From the cell containing the given text, extract its center point as [X, Y] coordinate. 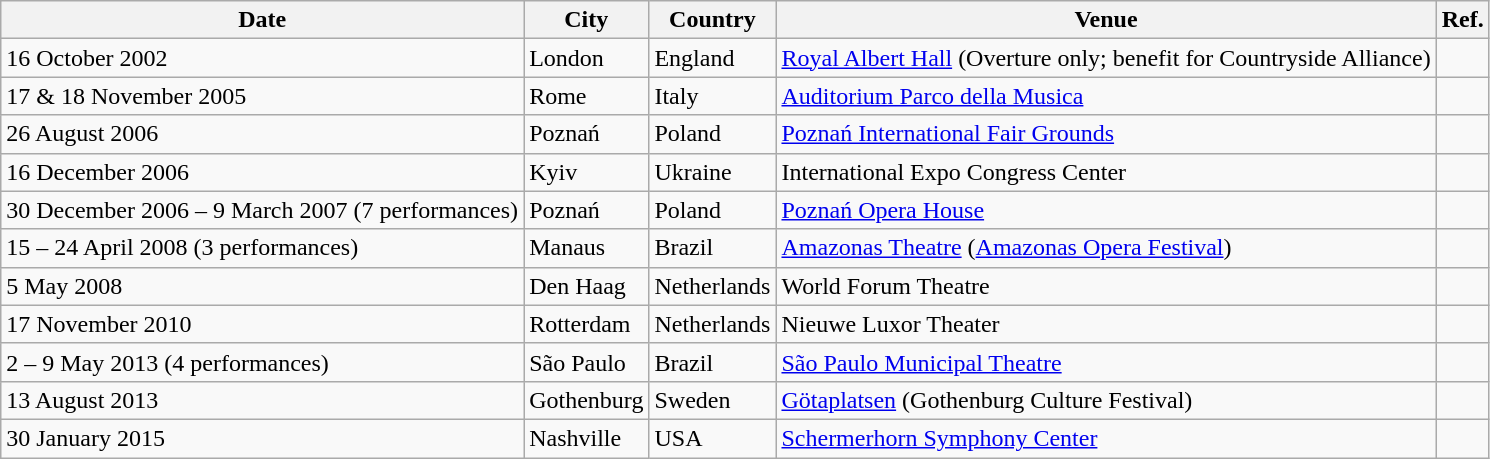
Poznań International Fair Grounds [1106, 134]
Gothenburg [586, 400]
17 November 2010 [262, 324]
Kyiv [586, 172]
England [712, 58]
Italy [712, 96]
São Paulo Municipal Theatre [1106, 362]
2 – 9 May 2013 (4 performances) [262, 362]
Götaplatsen (Gothenburg Culture Festival) [1106, 400]
5 May 2008 [262, 286]
World Forum Theatre [1106, 286]
Manaus [586, 248]
Rome [586, 96]
13 August 2013 [262, 400]
Date [262, 20]
Den Haag [586, 286]
City [586, 20]
15 – 24 April 2008 (3 performances) [262, 248]
Nashville [586, 438]
16 December 2006 [262, 172]
Ukraine [712, 172]
Amazonas Theatre (Amazonas Opera Festival) [1106, 248]
Ref. [1462, 20]
International Expo Congress Center [1106, 172]
Poznań Opera House [1106, 210]
Country [712, 20]
17 & 18 November 2005 [262, 96]
30 January 2015 [262, 438]
Rotterdam [586, 324]
USA [712, 438]
30 December 2006 – 9 March 2007 (7 performances) [262, 210]
Nieuwe Luxor Theater [1106, 324]
Royal Albert Hall (Overture only; benefit for Countryside Alliance) [1106, 58]
London [586, 58]
Venue [1106, 20]
Sweden [712, 400]
26 August 2006 [262, 134]
São Paulo [586, 362]
16 October 2002 [262, 58]
Auditorium Parco della Musica [1106, 96]
Schermerhorn Symphony Center [1106, 438]
